Scan for the cell matching the given text and deliver its [x, y] coordinate at center. 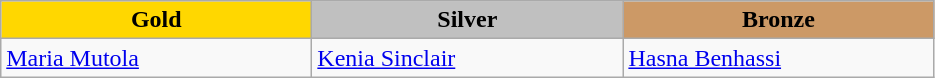
Hasna Benhassi [778, 58]
Kenia Sinclair [468, 58]
Gold [156, 20]
Silver [468, 20]
Bronze [778, 20]
Maria Mutola [156, 58]
